Identify which cell holds the provided text, then report its [x, y] central coordinate. 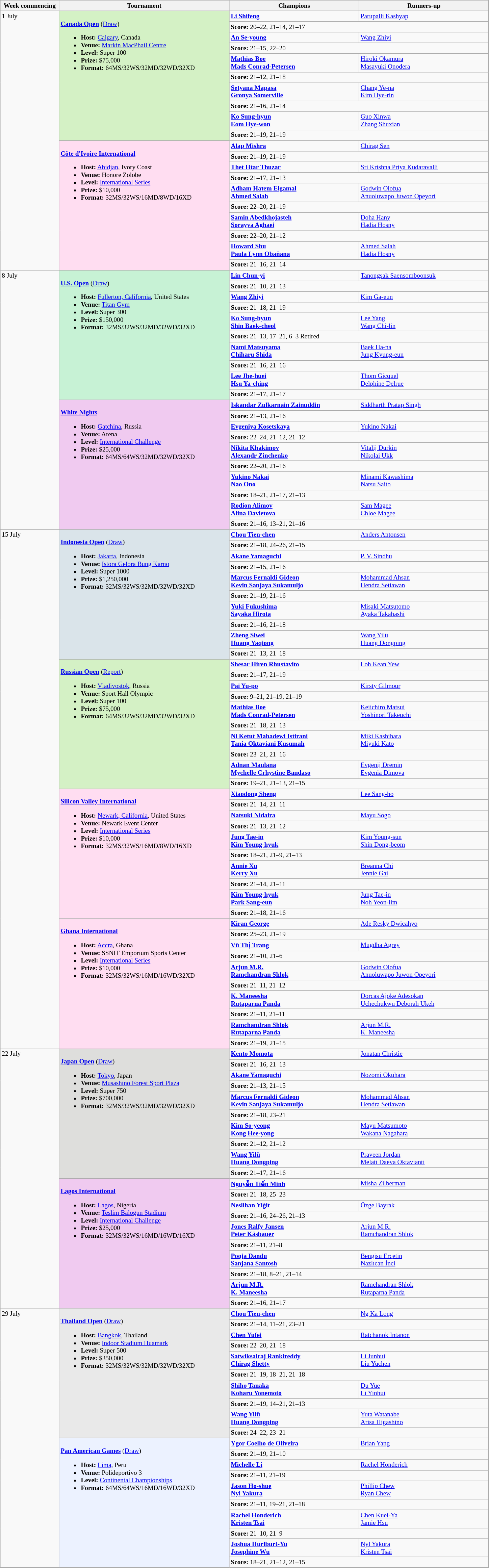
Yukino Nakai [424, 427]
Score: 21–16, 24–26, 21–13 [359, 1216]
Russian Open (Report)Host: Vladivostok, RussiaVenue: Sport Hall OlympicLevel: Super 100Prize: $75,000Format: 64MS/32WS/32MD/32WD/32XD [144, 724]
Breanna Chi Jennie Gai [424, 870]
Score: 21–10, 21–13 [359, 286]
Score: 21–17, 21–16 [359, 1173]
Kento Momota [294, 1054]
Rachel Honderich [424, 1465]
K. Maneesha Rutaparna Panda [294, 1000]
P. V. Sindhu [424, 556]
Score: 21–12, 21–12 [359, 1144]
Mayu Matsumoto Wakana Nagahara [424, 1129]
Score: 21–14, 11–21, 23–21 [359, 1325]
Score: 21–13, 21–18 [359, 654]
Ade Resky Dwicahyo [424, 924]
Misha Zilberman [424, 1184]
Score: 21–13, 21–16 [359, 416]
Score: 22–20, 21–19 [359, 207]
Chirag Sen [424, 146]
Score: 21–11, 19–21, 21–18 [359, 1505]
Nguyễn Tiến Minh [294, 1184]
Chang Ye-na Kim Hye-rin [424, 92]
Vitalij Durkin Nikolai Ukk [424, 452]
Pan American Games (Draw)Host: Lima, PeruVenue: Polideportivo 3Level: Continental ChampionshipsFormat: 64MS/64WS/16MD/16WD/32XD [144, 1503]
Evgenij Dremin Evgenia Dimova [424, 769]
Annie Xu Kerry Xu [294, 870]
Score: 21–10, 21–6 [359, 956]
Nyl Yakura Kristen Tsai [424, 1548]
Mayu Sogo [424, 816]
Score: 21–12, 21–18 [359, 77]
Howard Shu Paula Lynn Obañana [294, 250]
Ko Sung-hyun Eom Hye-won [294, 121]
Score: 21–15, 21–16 [359, 567]
Bengisu Erçetin Nazlıcan İnci [424, 1260]
Lagos InternationalHost: Lagos, NigeriaVenue: Teslim Balogun StadiumLevel: International ChallengePrize: $25,000Format: 32MS/32WS/16MD/16WD/16XD [144, 1243]
Ni Ketut Mahadewi Istirani Tania Oktaviani Kusumah [294, 740]
Score: 18–21, 21–17, 21–13 [359, 495]
Samin Abedkhojasteh Sorayya Aghaei [294, 221]
Yuta Watanabe Arisa Higashino [424, 1418]
Keiichiro Matsui Yoshinori Takeuchi [424, 711]
Neslihan Yiğit [294, 1206]
Thailand Open (Draw)Host: Bangkok, ThailandVenue: Indoor Stadium HuamarkLevel: Super 500Prize: $350,000Format: 32MS/32WS/32MD/32WD/32XD [144, 1373]
Ghana InternationalHost: Accra, GhanaVenue: SSNIT Emporium Sports CenterLevel: International SeriesPrize: $10,000Format: 32MS/32WS/16MD/16WD/32XD [144, 983]
Score: 24–22, 23–21 [359, 1433]
Jason Ho-shue Nyl Yakura [294, 1490]
Adnan Maulana Mychelle Crhystine Bandaso [294, 769]
Score: 22–24, 21–12, 21–12 [359, 437]
Japan Open (Draw)Host: Tokyo, JapanVenue: Musashino Forest Sport PlazaLevel: Super 750Prize: $700,000Format: 32MS/32WS/32MD/32WD/32XD [144, 1113]
Score: 21–15, 22–20 [359, 48]
Score: 21–16, 21–18 [359, 625]
15 July [30, 789]
Score: 21–18, 8–21, 21–14 [359, 1274]
Score: 19–21, 21–13, 21–15 [359, 783]
Score: 21–19, 21–15 [359, 1043]
22 July [30, 1179]
Praveen Jordan Melati Daeva Oktavianti [424, 1158]
Phillip Chew Ryan Chew [424, 1490]
Score: 21–18, 24–26, 21–15 [359, 545]
Score: 21–16, 21–17 [359, 1303]
Baek Ha-na Jung Kyung-eun [424, 351]
Tournament [144, 6]
Jung Tae-in Noh Yeon-lim [424, 899]
Sam Magee Chloe Magee [424, 510]
Score: 21–11, 21–19 [359, 1475]
Kim So-yeong Kong Hee-yong [294, 1129]
Ng Ka Long [424, 1314]
Score: 21–18, 21–13 [359, 725]
Score: 21–16, 13–21, 21–16 [359, 524]
8 July [30, 400]
Tanongsak Saensomboonsuk [424, 276]
Score: 21–18, 23–21 [359, 1115]
Satwiksairaj Rankireddy Chirag Shetty [294, 1360]
Mugdha Agrey [424, 946]
Lee Yang Wang Chi-lin [424, 322]
Chen Kuei-Ya Jamie Hsu [424, 1519]
Score: 21–13, 17–21, 6–3 Retired [359, 337]
Score: 21–19, 14–21, 21–13 [359, 1404]
Kim Young-sun Shin Dong-beom [424, 841]
Ko Sung-hyun Shin Baek-cheol [294, 322]
Lee Sang-ho [424, 794]
Shiho Tanaka Koharu Yonemoto [294, 1389]
Misaki Matsutomo Ayaka Takahashi [424, 610]
Özge Bayrak [424, 1206]
Côte d'Ivoire InternationalHost: Abidjan, Ivory CoastVenue: Honore ZolobeLevel: International SeriesPrize: $10,000Format: 32MS/32WS/16MD/8WD/16XD [144, 205]
White NightsHost: Gatchina, RussiaVenue: ArenaLevel: International ChallengePrize: $25,000Format: 64MS/64WS/32MD/32WD/32XD [144, 465]
Score: 21–11, 21–12 [359, 985]
Dorcas Ajoke Adesokan Uchechukwu Deborah Ukeh [424, 1000]
Yukino Nakai Nao Ono [294, 481]
Canada Open (Draw)Host: Calgary, CanadaVenue: Markin MacPhail CentreLevel: Super 100Prize: $75,000Format: 64MS/32WS/32MD/32WD/32XD [144, 76]
Score: 21–18, 25–23 [359, 1195]
Score: 25–23, 21–19 [359, 934]
An Se-young [294, 37]
Nozomi Okuhara [424, 1075]
Jonatan Christie [424, 1054]
Lin Chun-yi [294, 276]
Vũ Thị Trang [294, 946]
Kim Young-hyuk Park Sang-eun [294, 899]
Parupalli Kashyap [424, 16]
Runners-up [424, 6]
Score: 21–18, 21–16 [359, 913]
Ahmed Salah Hadia Hosny [424, 250]
Week commencing [30, 6]
Alap Mishra [294, 146]
Score: 21–16, 21–13 [359, 1065]
Chen Yufei [294, 1335]
Ygor Coelho de Oliveira [294, 1443]
Evgeniya Kosetskaya [294, 427]
Nami Matsuyama Chiharu Shida [294, 351]
Score: 22–20, 21–12 [359, 236]
Kirsty Gilmour [424, 686]
Nikita Khakimov Alexandr Zinchenko [294, 452]
Score: 21–13, 21–15 [359, 1086]
Score: 21–17, 21–13 [359, 178]
Score: 21–10, 21–9 [359, 1534]
Siddharth Pratap Singh [424, 405]
Score: 21–19, 18–21, 21–18 [359, 1375]
Score: 21–16, 21–16 [359, 365]
Score: 21–13, 21–12 [359, 826]
Yuki Fukushima Sayaka Hirota [294, 610]
Anders Antonsen [424, 535]
Pai Yu-po [294, 686]
Jones Ralfy Jansen Peter Käsbauer [294, 1231]
Indonesia Open (Draw)Host: Jakarta, IndonesiaVenue: Istora Gelora Bung KarnoLevel: Super 1000Prize: $1,250,000Format: 32MS/32WS/32MD/32WD/32XD [144, 594]
Shesar Hiren Rhustavito [294, 665]
Jung Tae-in Kim Young-hyuk [294, 841]
Rachel Honderich Kristen Tsai [294, 1519]
Brian Yang [424, 1443]
Kiran George [294, 924]
Xiaodong Sheng [294, 794]
Score: 22–20, 21–16 [359, 466]
Champions [294, 6]
Du Yue Li Yinhui [424, 1389]
Score: 22–20, 21–18 [359, 1346]
Doha Hany Hadia Hosny [424, 221]
Zheng Siwei Huang Yaqiong [294, 639]
Sri Krishna Priya Kudaravalli [424, 167]
Adham Hatem Elgamal Ahmed Salah [294, 192]
Score: 21–11, 21–11 [359, 1014]
Li Junhui Liu Yuchen [424, 1360]
Score: 21–17, 21–17 [359, 394]
Setyana Mapasa Gronya Somerville [294, 92]
Miki Kashihara Miyuki Kato [424, 740]
U.S. Open (Draw)Host: Fullerton, California, United StatesVenue: Titan GymLevel: Super 300Prize: $150,000Format: 32MS/32WS/32MD/32WD/32XD [144, 335]
Ratchanok Intanon [424, 1335]
Pooja Dandu Sanjana Santosh [294, 1260]
Joshua Hurlburt-Yu Josephine Wu [294, 1548]
Kim Ga-eun [424, 297]
1 July [30, 140]
29 July [30, 1438]
Score: 23–21, 21–16 [359, 754]
Lee Jhe-huei Hsu Ya-ching [294, 380]
Michelle Li [294, 1465]
Score: 9–21, 21–19, 21–19 [359, 697]
Score: 18–21, 21–12, 21–15 [359, 1562]
Guo Xinwa Zhang Shuxian [424, 121]
Natsuki Nidaira [294, 816]
Score: 21–17, 21–19 [359, 675]
Score: 21–11, 21–8 [359, 1245]
Score: 18–21, 21–9, 21–13 [359, 855]
Li Shifeng [294, 16]
Rodion Alimov Alina Davletova [294, 510]
Score: 21–19, 21–16 [359, 596]
Thet Htar Thuzar [294, 167]
Minami Kawashima Natsu Saito [424, 481]
Thom Gicquel Delphine Delrue [424, 380]
Score: 21–19, 21–10 [359, 1454]
Score: 20–22, 21–14, 21–17 [359, 27]
Iskandar Zulkarnain Zainuddin [294, 405]
Score: 21–18, 21–19 [359, 308]
Loh Kean Yew [424, 665]
Hiroki Okamura Masayuki Onodera [424, 63]
